For the text-containing cell, return its midpoint in (X, Y) coordinate format. 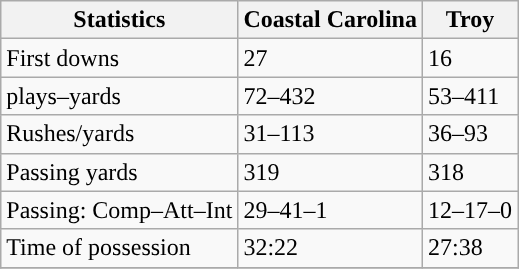
First downs (120, 58)
Troy (470, 20)
53–411 (470, 96)
27:38 (470, 248)
Coastal Carolina (330, 20)
plays–yards (120, 96)
Statistics (120, 20)
12–17–0 (470, 210)
72–432 (330, 96)
32:22 (330, 248)
31–113 (330, 134)
Rushes/yards (120, 134)
319 (330, 172)
Passing: Comp–Att–Int (120, 210)
36–93 (470, 134)
Time of possession (120, 248)
318 (470, 172)
27 (330, 58)
16 (470, 58)
Passing yards (120, 172)
29–41–1 (330, 210)
